Detect which cell encompasses the target text, then output its [x, y] center coordinate. 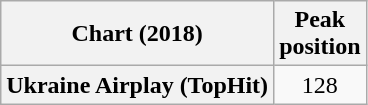
Peakposition [320, 34]
Chart (2018) [138, 34]
128 [320, 85]
Ukraine Airplay (TopHit) [138, 85]
